Pinpoint the cell where the given text exists, returning its (X, Y) midpoint coordinate. 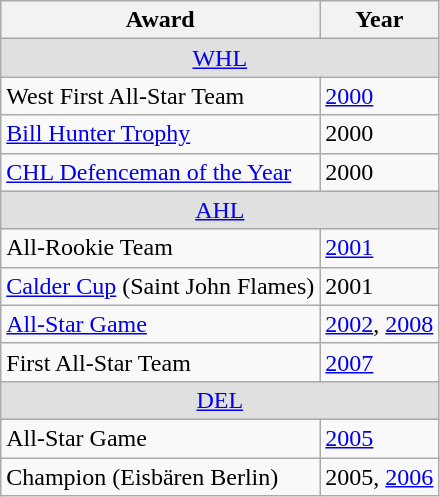
DEL (220, 400)
West First All-Star Team (160, 96)
All-Rookie Team (160, 248)
2002, 2008 (380, 324)
Bill Hunter Trophy (160, 134)
CHL Defenceman of the Year (160, 172)
Champion (Eisbären Berlin) (160, 477)
2007 (380, 362)
Year (380, 20)
AHL (220, 210)
First All-Star Team (160, 362)
Calder Cup (Saint John Flames) (160, 286)
Award (160, 20)
WHL (220, 58)
2005 (380, 438)
2005, 2006 (380, 477)
